From the cell containing the given text, extract its center point as [X, Y] coordinate. 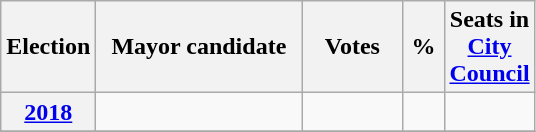
% [424, 47]
2018 [48, 112]
Election [48, 47]
Votes [352, 47]
Mayor candidate [199, 47]
Seats in City Council [490, 47]
